Determine the [x, y] coordinate at the center of the cell enclosing the given text.  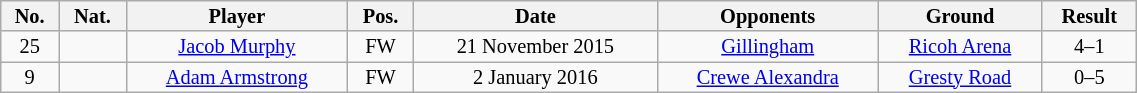
0–5 [1090, 78]
Gillingham [768, 46]
Player [236, 16]
21 November 2015 [536, 46]
9 [30, 78]
Ground [960, 16]
No. [30, 16]
2 January 2016 [536, 78]
Adam Armstrong [236, 78]
Date [536, 16]
25 [30, 46]
4–1 [1090, 46]
Crewe Alexandra [768, 78]
Gresty Road [960, 78]
Result [1090, 16]
Pos. [381, 16]
Nat. [93, 16]
Ricoh Arena [960, 46]
Opponents [768, 16]
Jacob Murphy [236, 46]
